Determine the (x, y) coordinate at the center of the cell enclosing the given text.  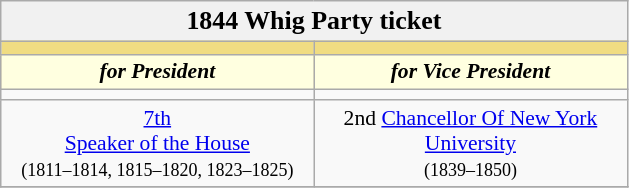
2nd Chancellor Of New York University(1839–1850) (470, 144)
for Vice President (470, 72)
1844 Whig Party ticket (314, 21)
for President (158, 72)
7thSpeaker of the House(1811–1814, 1815–1820, 1823–1825) (158, 144)
